Output the [x, y] coordinate of the center of the cell containing the given text.  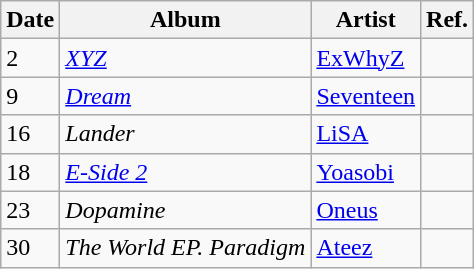
Yoasobi [366, 172]
9 [30, 96]
Seventeen [366, 96]
Ref. [448, 20]
16 [30, 134]
Date [30, 20]
2 [30, 58]
Dream [186, 96]
Ateez [366, 248]
Oneus [366, 210]
Artist [366, 20]
Dopamine [186, 210]
E-Side 2 [186, 172]
23 [30, 210]
Album [186, 20]
18 [30, 172]
XYZ [186, 58]
The World EP. Paradigm [186, 248]
ExWhyZ [366, 58]
Lander [186, 134]
30 [30, 248]
LiSA [366, 134]
